Determine the [X, Y] coordinate at the center of the cell enclosing the given text.  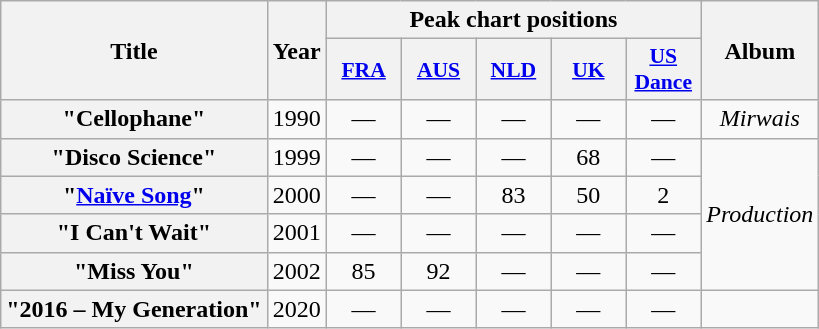
UK [588, 70]
Year [296, 50]
"Miss You" [134, 271]
92 [438, 271]
1990 [296, 119]
"Disco Science" [134, 157]
"I Can't Wait" [134, 233]
85 [364, 271]
Production [760, 214]
Peak chart positions [514, 20]
68 [588, 157]
FRA [364, 70]
Title [134, 50]
83 [514, 195]
USDance [664, 70]
2000 [296, 195]
"2016 – My Generation" [134, 309]
"Cellophane" [134, 119]
2020 [296, 309]
50 [588, 195]
2 [664, 195]
AUS [438, 70]
Mirwais [760, 119]
Album [760, 50]
NLD [514, 70]
2002 [296, 271]
1999 [296, 157]
"Naïve Song" [134, 195]
2001 [296, 233]
